Locate the cell with the specified text and output its [X, Y] center coordinate. 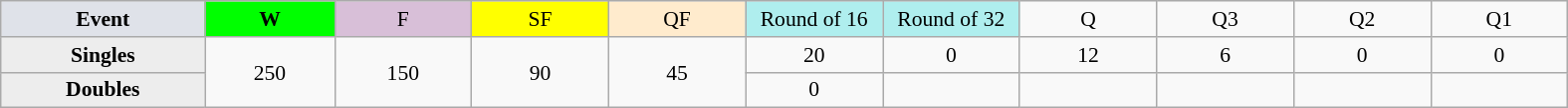
QF [677, 19]
Singles [104, 55]
250 [270, 72]
Q3 [1226, 19]
6 [1226, 55]
Q1 [1499, 19]
F [403, 19]
20 [814, 55]
SF [541, 19]
Event [104, 19]
Round of 16 [814, 19]
12 [1088, 55]
Q2 [1362, 19]
45 [677, 72]
Round of 32 [951, 19]
90 [541, 72]
150 [403, 72]
Doubles [104, 90]
Q [1088, 19]
W [270, 19]
